Locate the cell with the specified text and output its [X, Y] center coordinate. 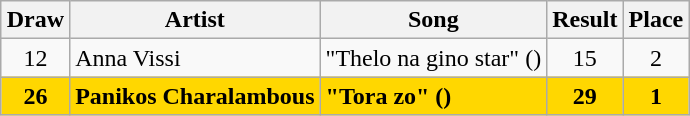
12 [35, 58]
"Tora zo" () [434, 96]
1 [656, 96]
2 [656, 58]
"Thelo na gino star" () [434, 58]
Panikos Charalambous [195, 96]
Artist [195, 20]
Song [434, 20]
Place [656, 20]
26 [35, 96]
15 [585, 58]
Draw [35, 20]
Anna Vissi [195, 58]
Result [585, 20]
29 [585, 96]
